Output the [x, y] coordinate of the center of the cell containing the given text.  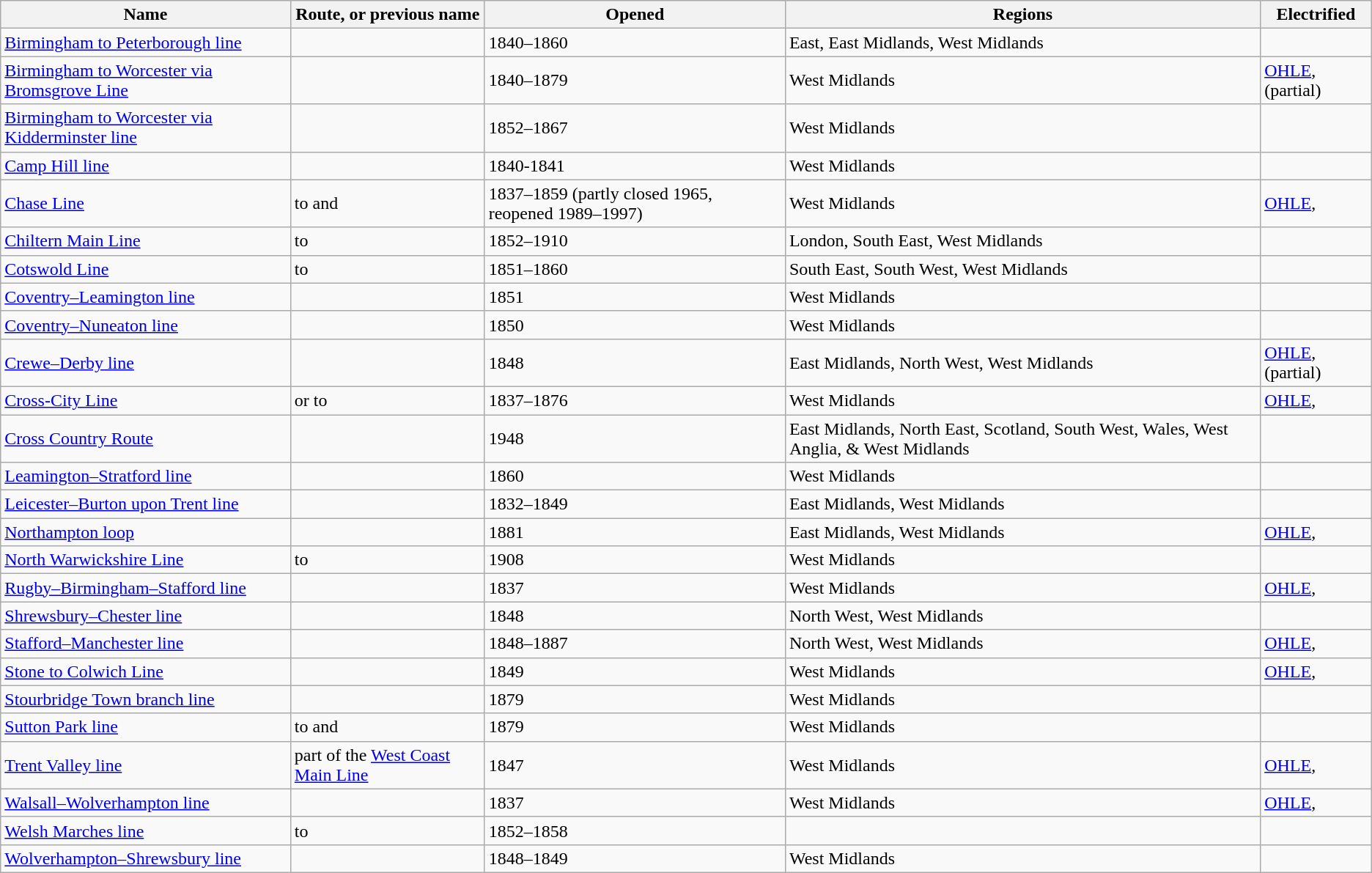
1847 [635, 765]
or to [387, 400]
1852–1867 [635, 128]
1948 [635, 438]
North Warwickshire Line [146, 560]
Electrified [1316, 15]
Birmingham to Worcester via Kidderminster line [146, 128]
London, South East, West Midlands [1022, 241]
Regions [1022, 15]
Name [146, 15]
Northampton loop [146, 532]
Crewe–Derby line [146, 362]
1851 [635, 297]
Sutton Park line [146, 727]
South East, South West, West Midlands [1022, 269]
1840–1860 [635, 43]
1849 [635, 671]
1837–1876 [635, 400]
1850 [635, 325]
1840-1841 [635, 166]
Opened [635, 15]
part of the West Coast Main Line [387, 765]
1852–1858 [635, 830]
1848–1887 [635, 644]
Rugby–Birmingham–Stafford line [146, 588]
East, East Midlands, West Midlands [1022, 43]
1908 [635, 560]
Wolverhampton–Shrewsbury line [146, 858]
Stone to Colwich Line [146, 671]
East Midlands, North East, Scotland, South West, Wales, West Anglia, & West Midlands [1022, 438]
Birmingham to Worcester via Bromsgrove Line [146, 81]
Camp Hill line [146, 166]
Coventry–Leamington line [146, 297]
1840–1879 [635, 81]
Leamington–Stratford line [146, 476]
Cotswold Line [146, 269]
1837–1859 (partly closed 1965, reopened 1989–1997) [635, 204]
Chiltern Main Line [146, 241]
Cross-City Line [146, 400]
1848–1849 [635, 858]
Route, or previous name [387, 15]
Cross Country Route [146, 438]
Coventry–Nuneaton line [146, 325]
Birmingham to Peterborough line [146, 43]
1881 [635, 532]
Shrewsbury–Chester line [146, 616]
Welsh Marches line [146, 830]
Trent Valley line [146, 765]
Leicester–Burton upon Trent line [146, 504]
East Midlands, North West, West Midlands [1022, 362]
Walsall–Wolverhampton line [146, 803]
Stourbridge Town branch line [146, 699]
1832–1849 [635, 504]
1851–1860 [635, 269]
1852–1910 [635, 241]
Stafford–Manchester line [146, 644]
Chase Line [146, 204]
1860 [635, 476]
